Capture the cell that displays the provided text and extract its (x, y) central coordinate. 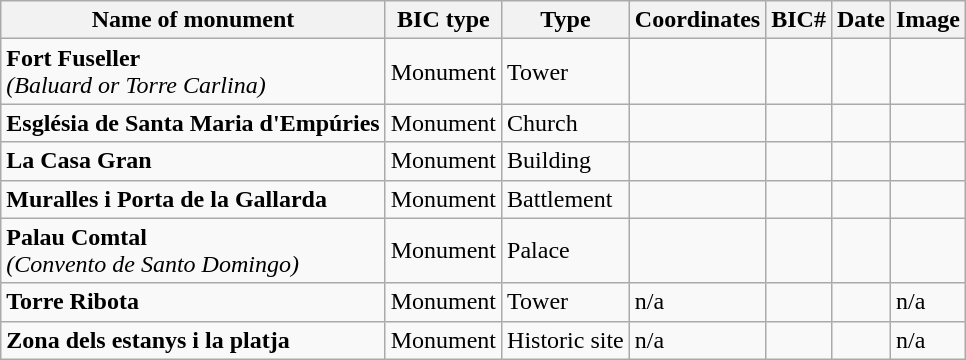
Church (566, 123)
Name of monument (193, 20)
Coordinates (697, 20)
Building (566, 161)
BIC# (799, 20)
Historic site (566, 340)
Torre Ribota (193, 302)
Date (860, 20)
La Casa Gran (193, 161)
Palau Comtal(Convento de Santo Domingo) (193, 250)
Type (566, 20)
Palace (566, 250)
Església de Santa Maria d'Empúries (193, 123)
BIC type (443, 20)
Zona dels estanys i la platja (193, 340)
Battlement (566, 199)
Muralles i Porta de la Gallarda (193, 199)
Fort Fuseller(Baluard or Torre Carlina) (193, 72)
Image (928, 20)
